Return the [x, y] coordinate for the center point of the cell that contains the specified text.  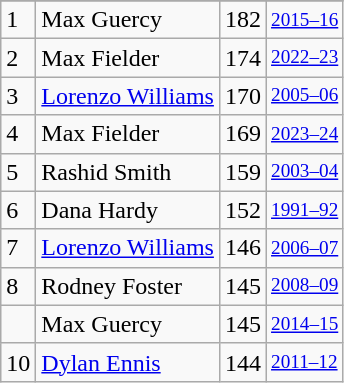
146 [242, 248]
3 [18, 96]
6 [18, 210]
2003–04 [304, 172]
Dana Hardy [128, 210]
5 [18, 172]
2023–24 [304, 134]
8 [18, 286]
2 [18, 58]
169 [242, 134]
2011–12 [304, 362]
170 [242, 96]
Dylan Ennis [128, 362]
144 [242, 362]
1 [18, 20]
174 [242, 58]
182 [242, 20]
1991–92 [304, 210]
2006–07 [304, 248]
4 [18, 134]
Rodney Foster [128, 286]
Rashid Smith [128, 172]
2008–09 [304, 286]
152 [242, 210]
7 [18, 248]
2014–15 [304, 324]
159 [242, 172]
2015–16 [304, 20]
10 [18, 362]
2005–06 [304, 96]
2022–23 [304, 58]
